Output the (x, y) coordinate of the center of the cell containing the given text.  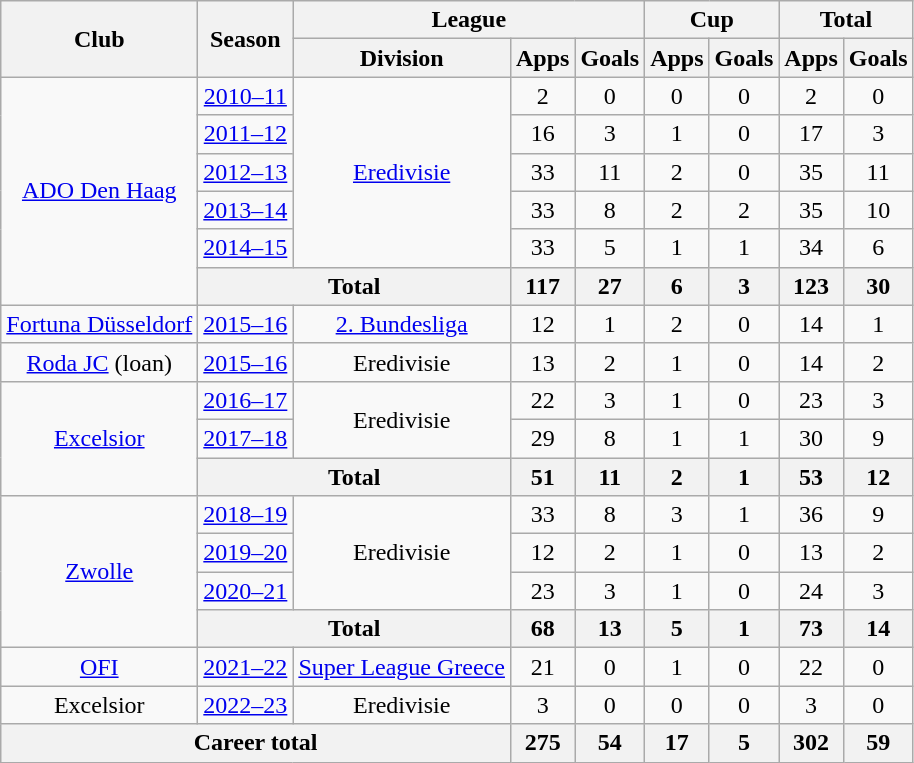
302 (811, 743)
73 (811, 629)
16 (542, 134)
2011–12 (246, 134)
2020–21 (246, 591)
2018–19 (246, 515)
2013–14 (246, 210)
OFI (100, 667)
275 (542, 743)
54 (610, 743)
2016–17 (246, 400)
2012–13 (246, 172)
123 (811, 286)
117 (542, 286)
27 (610, 286)
53 (811, 477)
21 (542, 667)
2021–22 (246, 667)
League (469, 20)
2019–20 (246, 553)
Cup (712, 20)
2. Bundesliga (402, 324)
34 (811, 248)
Zwolle (100, 572)
51 (542, 477)
10 (878, 210)
59 (878, 743)
Club (100, 39)
Fortuna Düsseldorf (100, 324)
Career total (256, 743)
ADO Den Haag (100, 191)
2014–15 (246, 248)
Division (402, 58)
29 (542, 438)
Season (246, 39)
2017–18 (246, 438)
2010–11 (246, 96)
Super League Greece (402, 667)
68 (542, 629)
24 (811, 591)
2022–23 (246, 705)
Roda JC (loan) (100, 362)
36 (811, 515)
